Detect which cell encompasses the target text, then output its [x, y] center coordinate. 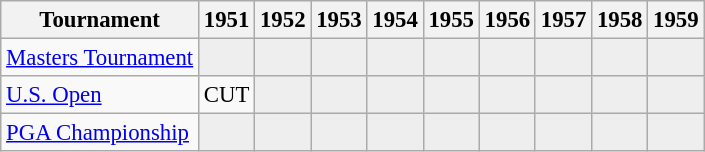
1953 [339, 20]
1955 [451, 20]
1952 [283, 20]
1959 [676, 20]
1956 [507, 20]
Masters Tournament [100, 58]
CUT [227, 95]
1951 [227, 20]
1958 [620, 20]
PGA Championship [100, 133]
Tournament [100, 20]
1957 [563, 20]
U.S. Open [100, 95]
1954 [395, 20]
